Detect which cell encompasses the target text, then output its [X, Y] center coordinate. 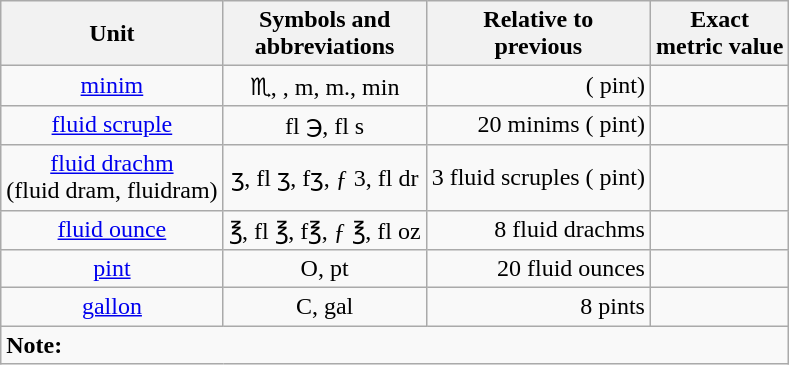
pint [112, 269]
( pint) [538, 86]
fluid drachm(fluid dram, fluidram) [112, 178]
8 pints [538, 307]
gallon [112, 307]
O, pt [324, 269]
fluid ounce [112, 230]
Note: [395, 345]
fl ℈, fl s [324, 125]
20 minims ( pint) [538, 125]
fluid scruple [112, 125]
3 fluid scruples ( pint) [538, 178]
ʒ, fl ʒ, fʒ, ƒ 3, fl dr [324, 178]
8 fluid drachms [538, 230]
20 fluid ounces [538, 269]
Relative toprevious [538, 34]
℥, fl ℥, f℥, ƒ ℥, fl oz [324, 230]
♏︎, , m, m., min [324, 86]
Symbols andabbreviations [324, 34]
C, gal [324, 307]
minim [112, 86]
Unit [112, 34]
Exactmetric value [719, 34]
